Detect which cell encompasses the target text, then output its [X, Y] center coordinate. 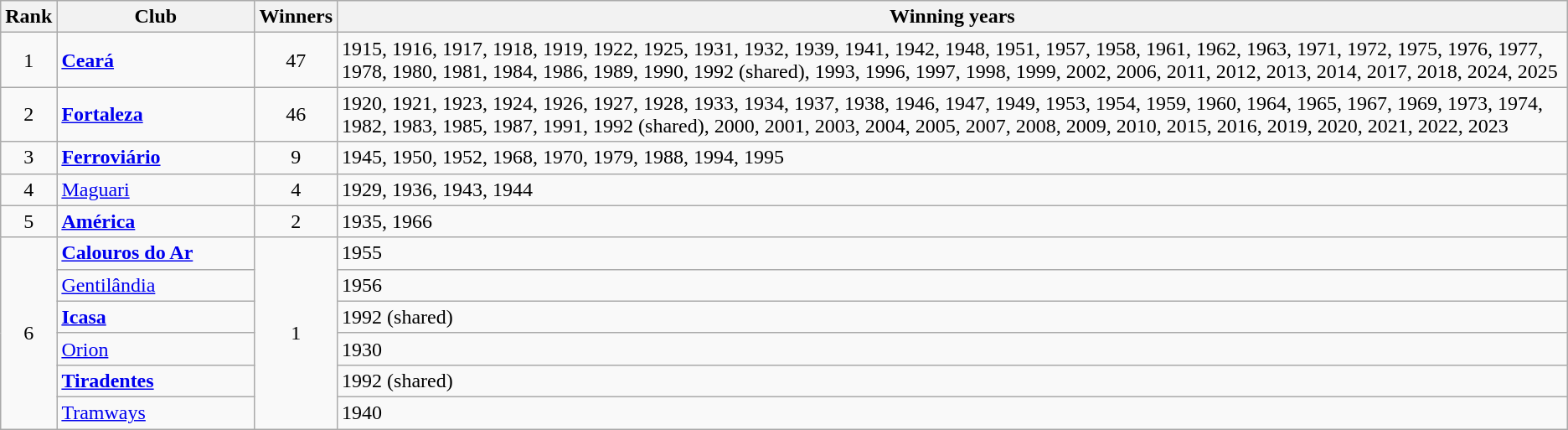
1935, 1966 [953, 221]
9 [297, 158]
Fortaleza [156, 114]
1929, 1936, 1943, 1944 [953, 189]
1945, 1950, 1952, 1968, 1970, 1979, 1988, 1994, 1995 [953, 158]
Ceará [156, 60]
América [156, 221]
1956 [953, 285]
Gentilândia [156, 285]
47 [297, 60]
Maguari [156, 189]
Club [156, 17]
6 [28, 333]
46 [297, 114]
1955 [953, 253]
Tiradentes [156, 381]
Tramways [156, 412]
1940 [953, 412]
Ferroviário [156, 158]
5 [28, 221]
Orion [156, 349]
Winning years [953, 17]
3 [28, 158]
Winners [297, 17]
1930 [953, 349]
Rank [28, 17]
Icasa [156, 317]
Calouros do Ar [156, 253]
